Output the (X, Y) coordinate of the center of the cell containing the given text.  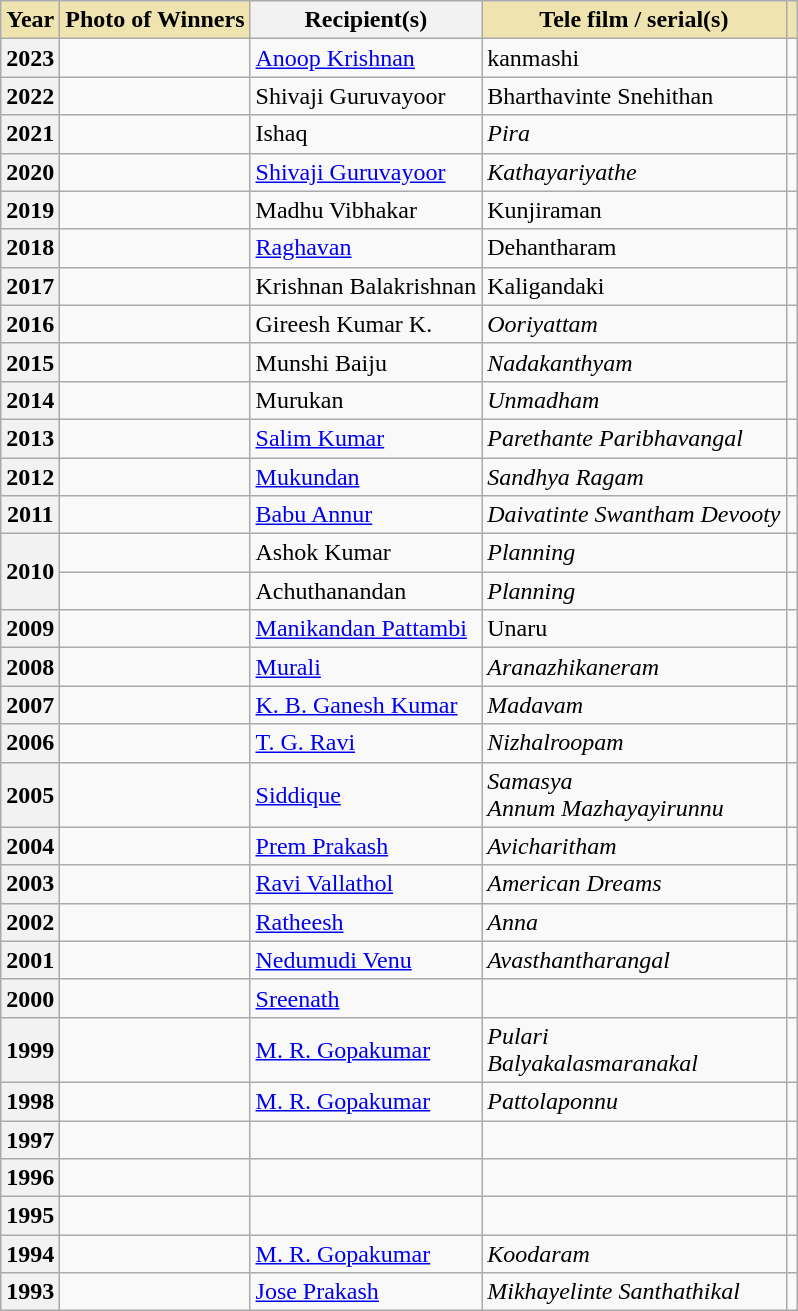
SamasyaAnnum Mazhayayirunnu (634, 794)
Sreenath (366, 998)
2017 (30, 286)
2023 (30, 58)
2022 (30, 96)
1994 (30, 1254)
Anoop Krishnan (366, 58)
2003 (30, 884)
kanmashi (634, 58)
Sandhya Ragam (634, 477)
Aranazhikaneram (634, 667)
Ashok Kumar (366, 553)
Photo of Winners (155, 20)
Unaru (634, 629)
Prem Prakash (366, 846)
Gireesh Kumar K. (366, 324)
2018 (30, 248)
Madavam (634, 705)
2011 (30, 515)
Murukan (366, 400)
Nadakanthyam (634, 362)
1998 (30, 1101)
Kunjiraman (634, 210)
Unmadham (634, 400)
Year (30, 20)
1997 (30, 1139)
2008 (30, 667)
Bharthavinte Snehithan (634, 96)
Recipient(s) (366, 20)
2020 (30, 172)
Krishnan Balakrishnan (366, 286)
2012 (30, 477)
2010 (30, 572)
2001 (30, 960)
K. B. Ganesh Kumar (366, 705)
2007 (30, 705)
2009 (30, 629)
Munshi Baiju (366, 362)
Dehantharam (634, 248)
Koodaram (634, 1254)
Siddique (366, 794)
Pira (634, 134)
Mukundan (366, 477)
1999 (30, 1050)
Mikhayelinte Santhathikal (634, 1292)
1995 (30, 1216)
2004 (30, 846)
Ooriyattam (634, 324)
Babu Annur (366, 515)
Murali (366, 667)
Madhu Vibhakar (366, 210)
2002 (30, 922)
Nizhalroopam (634, 743)
Pattolaponnu (634, 1101)
Daivatinte Swantham Devooty (634, 515)
Ratheesh (366, 922)
Raghavan (366, 248)
T. G. Ravi (366, 743)
1993 (30, 1292)
2016 (30, 324)
2014 (30, 400)
2006 (30, 743)
Avicharitham (634, 846)
Anna (634, 922)
Nedumudi Venu (366, 960)
PulariBalyakalasmaranakal (634, 1050)
Kaligandaki (634, 286)
2013 (30, 438)
2015 (30, 362)
Parethante Paribhavangal (634, 438)
2019 (30, 210)
Salim Kumar (366, 438)
Manikandan Pattambi (366, 629)
American Dreams (634, 884)
Avasthantharangal (634, 960)
Ishaq (366, 134)
2000 (30, 998)
Tele film / serial(s) (634, 20)
Achuthanandan (366, 591)
Jose Prakash (366, 1292)
Ravi Vallathol (366, 884)
1996 (30, 1178)
2021 (30, 134)
Kathayariyathe (634, 172)
2005 (30, 794)
